For the text-containing cell, return its midpoint in (X, Y) coordinate format. 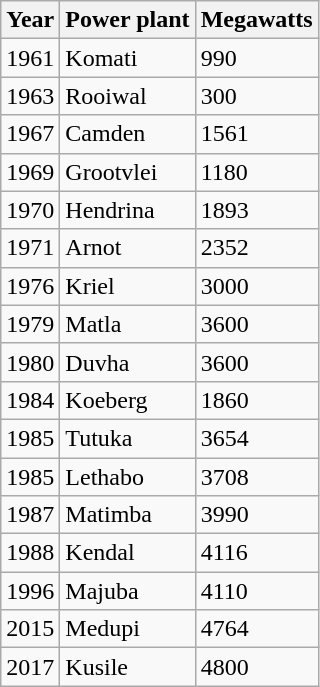
1561 (256, 134)
1969 (30, 172)
4110 (256, 591)
Duvha (128, 362)
2017 (30, 667)
2352 (256, 248)
1996 (30, 591)
Kriel (128, 286)
4800 (256, 667)
3000 (256, 286)
3708 (256, 477)
Majuba (128, 591)
4116 (256, 553)
Hendrina (128, 210)
Kusile (128, 667)
1988 (30, 553)
Camden (128, 134)
300 (256, 96)
1979 (30, 324)
1987 (30, 515)
Grootvlei (128, 172)
Koeberg (128, 400)
1980 (30, 362)
1976 (30, 286)
1971 (30, 248)
Kendal (128, 553)
Power plant (128, 20)
4764 (256, 629)
Komati (128, 58)
Rooiwal (128, 96)
Tutuka (128, 438)
1961 (30, 58)
Year (30, 20)
Arnot (128, 248)
1984 (30, 400)
1860 (256, 400)
1180 (256, 172)
1970 (30, 210)
1893 (256, 210)
1963 (30, 96)
2015 (30, 629)
1967 (30, 134)
Megawatts (256, 20)
Medupi (128, 629)
3654 (256, 438)
Matla (128, 324)
Lethabo (128, 477)
Matimba (128, 515)
3990 (256, 515)
990 (256, 58)
